Extract the [X, Y] coordinate from the center of the cell holding the provided text.  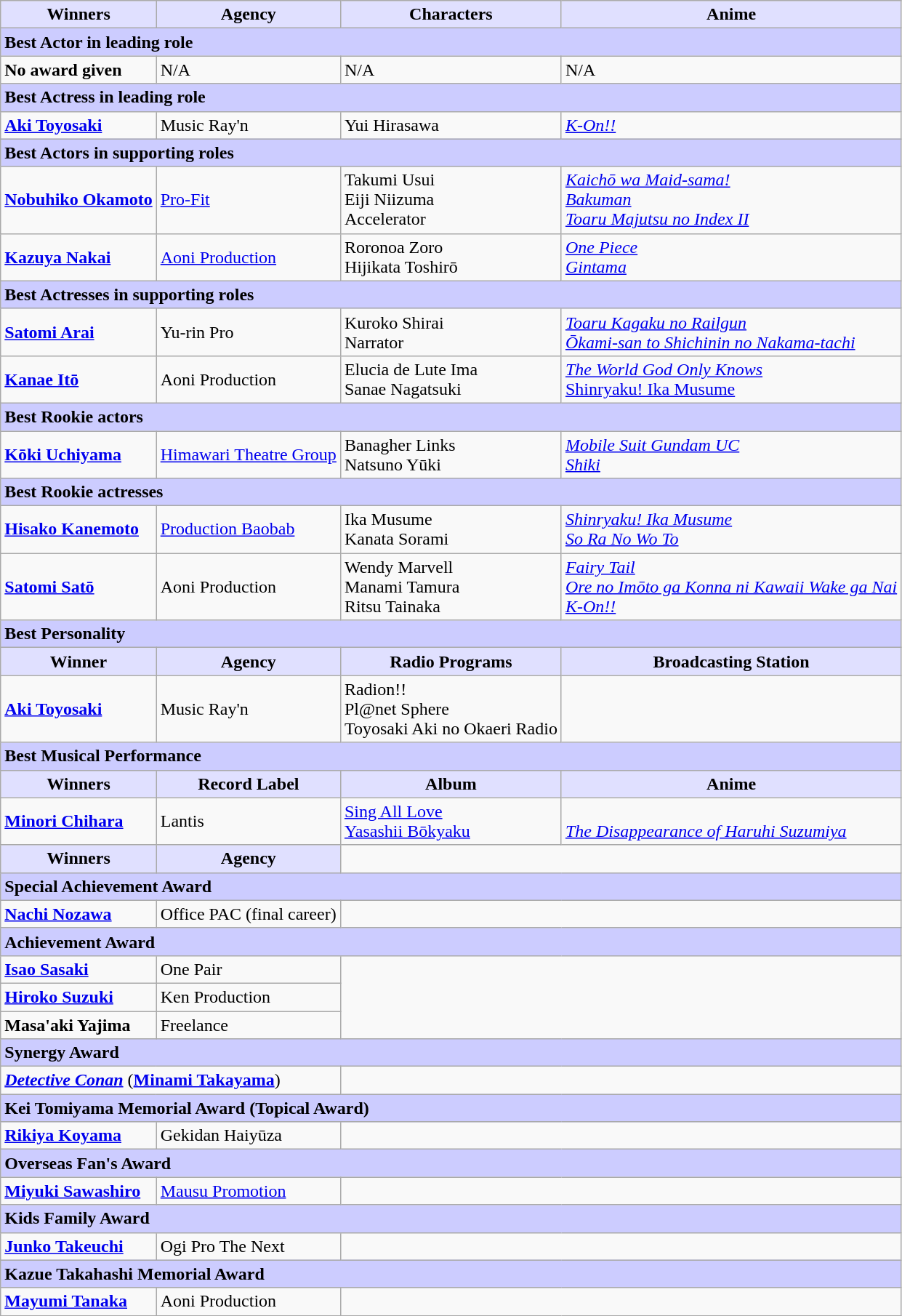
Junko Takeuchi [78, 1246]
One Pair [249, 969]
Kōki Uchiyama [78, 454]
Isao Sasaki [78, 969]
Gekidan Haiyūza [249, 1136]
Shinryaku! Ika MusumeSo Ra No Wo To [731, 529]
Radion!!Pl@net SphereToyosaki Aki no Okaeri Radio [451, 709]
Best Actor in leading role [451, 42]
Mobile Suit Gundam UCShiki [731, 454]
Satomi Arai [78, 332]
Best Actors in supporting roles [451, 153]
Best Actress in leading role [451, 97]
The World God Only KnowsShinryaku! Ika Musume [731, 380]
Best Rookie actresses [451, 492]
Best Musical Performance [451, 756]
Best Actresses in supporting roles [451, 294]
Lantis [249, 822]
Mausu Promotion [249, 1191]
Winner [78, 662]
Yu-rin Pro [249, 332]
Satomi Satō [78, 587]
Mayumi Tanaka [78, 1301]
Ogi Pro The Next [249, 1246]
Special Achievement Award [451, 886]
No award given [78, 70]
Office PAC (final career) [249, 914]
Best Rookie actors [451, 417]
Ken Production [249, 997]
Wendy MarvellManami TamuraRitsu Tainaka [451, 587]
The Disappearance of Haruhi Suzumiya [731, 822]
Roronoa ZoroHijikata Toshirō [451, 257]
Fairy TailOre no Imōto ga Konna ni Kawaii Wake ga NaiK-On!! [731, 587]
Detective Conan (Minami Takayama) [171, 1080]
Sing All LoveYasashii Bōkyaku [451, 822]
Synergy Award [451, 1053]
Best Personality [451, 634]
Album [451, 784]
Himawari Theatre Group [249, 454]
Kei Tomiyama Memorial Award (Topical Award) [451, 1108]
Rikiya Koyama [78, 1136]
Ika MusumeKanata Sorami [451, 529]
Kazue Takahashi Memorial Award [451, 1274]
Miyuki Sawashiro [78, 1191]
One PieceGintama [731, 257]
Record Label [249, 784]
Production Baobab [249, 529]
Kids Family Award [451, 1219]
Masa'aki Yajima [78, 1024]
Kanae Itō [78, 380]
Toaru Kagaku no RailgunŌkami-san to Shichinin no Nakama-tachi [731, 332]
Elucia de Lute ImaSanae Nagatsuki [451, 380]
Kuroko ShiraiNarrator [451, 332]
Nachi Nozawa [78, 914]
Takumi UsuiEiji NiizumaAccelerator [451, 200]
Radio Programs [451, 662]
Pro-Fit [249, 200]
Hisako Kanemoto [78, 529]
Kaichō wa Maid-sama!BakumanToaru Majutsu no Index II [731, 200]
Achievement Award [451, 942]
Freelance [249, 1024]
Broadcasting Station [731, 662]
Kazuya Nakai [78, 257]
Banagher LinksNatsuno Yūki [451, 454]
Hiroko Suzuki [78, 997]
K-On!! [731, 125]
Minori Chihara [78, 822]
Overseas Fan's Award [451, 1163]
Yui Hirasawa [451, 125]
Nobuhiko Okamoto [78, 200]
Characters [451, 15]
